Output the [X, Y] coordinate of the center of the cell containing the given text.  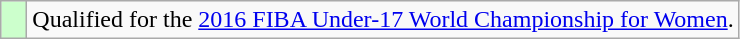
Qualified for the 2016 FIBA Under-17 World Championship for Women. [383, 20]
